Scan for the cell matching the given text and deliver its [x, y] coordinate at center. 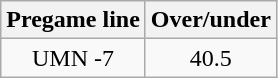
UMN -7 [74, 58]
40.5 [210, 58]
Over/under [210, 20]
Pregame line [74, 20]
